Determine the (x, y) coordinate at the center of the cell enclosing the given text.  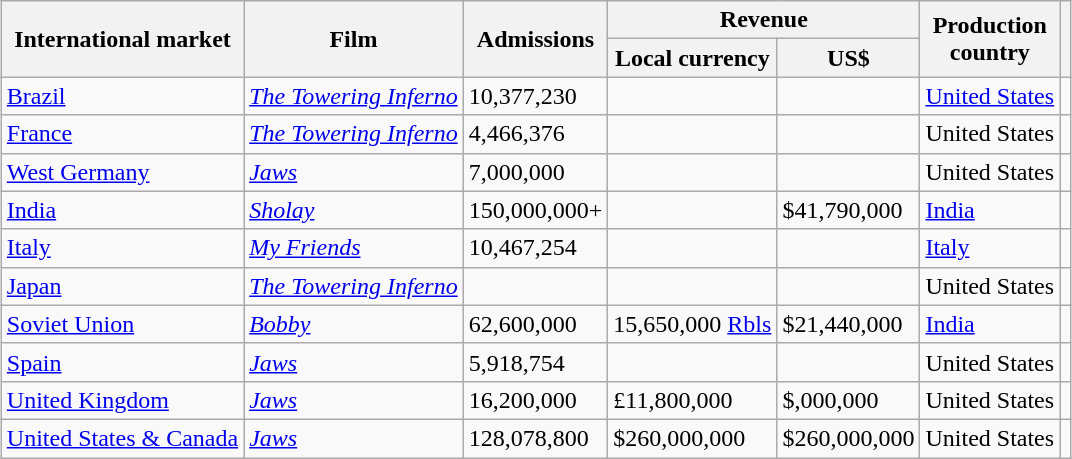
United States & Canada (122, 438)
£11,800,000 (692, 400)
62,600,000 (536, 324)
US$ (848, 58)
United Kingdom (122, 400)
Spain (122, 362)
Revenue (764, 20)
Soviet Union (122, 324)
Brazil (122, 96)
International market (122, 39)
7,000,000 (536, 172)
West Germany (122, 172)
Bobby (354, 324)
15,650,000 Rbls (692, 324)
Local currency (692, 58)
Admissions (536, 39)
10,467,254 (536, 248)
10,377,230 (536, 96)
Film (354, 39)
4,466,376 (536, 134)
$21,440,000 (848, 324)
$41,790,000 (848, 210)
128,078,800 (536, 438)
France (122, 134)
Japan (122, 286)
150,000,000+ (536, 210)
16,200,000 (536, 400)
Production country (990, 39)
My Friends (354, 248)
$,000,000 (848, 400)
5,918,754 (536, 362)
Sholay (354, 210)
